Pinpoint the cell where the given text exists, returning its [x, y] midpoint coordinate. 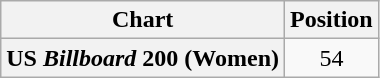
Position [332, 20]
Chart [143, 20]
54 [332, 58]
US Billboard 200 (Women) [143, 58]
